Detect which cell encompasses the target text, then output its [x, y] center coordinate. 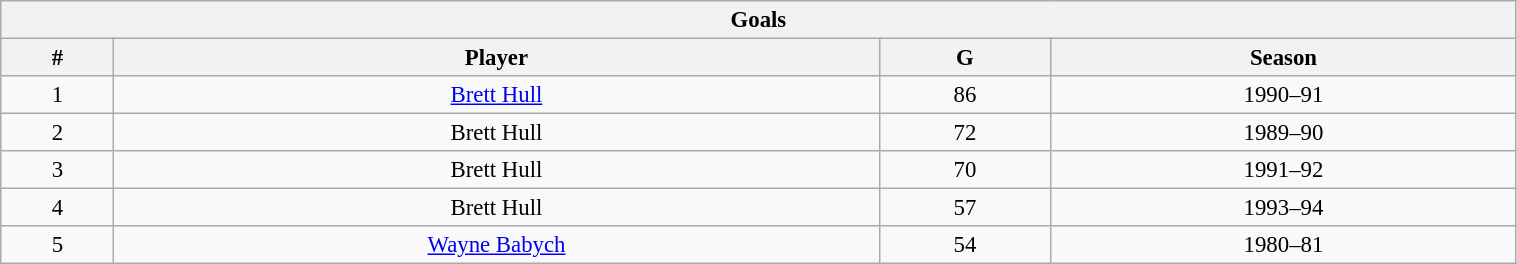
Wayne Babych [496, 245]
2 [58, 133]
1989–90 [1284, 133]
1980–81 [1284, 245]
57 [965, 208]
70 [965, 170]
G [965, 58]
86 [965, 95]
Season [1284, 58]
# [58, 58]
4 [58, 208]
5 [58, 245]
54 [965, 245]
Goals [758, 20]
3 [58, 170]
Player [496, 58]
1990–91 [1284, 95]
1991–92 [1284, 170]
72 [965, 133]
1993–94 [1284, 208]
1 [58, 95]
